Extract the (X, Y) coordinate from the center of the cell holding the provided text.  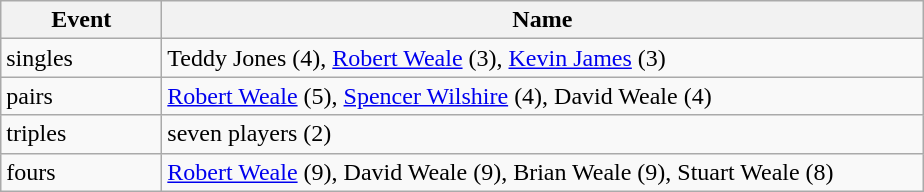
Event (82, 20)
triples (82, 134)
Name (542, 20)
pairs (82, 96)
Robert Weale (5), Spencer Wilshire (4), David Weale (4) (542, 96)
Robert Weale (9), David Weale (9), Brian Weale (9), Stuart Weale (8) (542, 172)
singles (82, 58)
Teddy Jones (4), Robert Weale (3), Kevin James (3) (542, 58)
seven players (2) (542, 134)
fours (82, 172)
